Capture the cell that displays the provided text and extract its (X, Y) central coordinate. 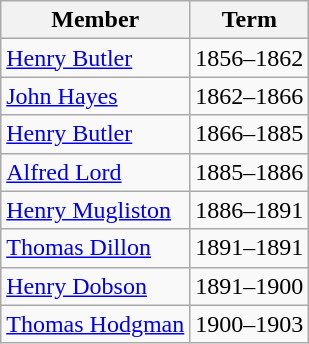
1900–1903 (250, 324)
1885–1886 (250, 172)
Thomas Hodgman (96, 324)
Term (250, 20)
Alfred Lord (96, 172)
1862–1866 (250, 96)
1891–1891 (250, 248)
Henry Dobson (96, 286)
1856–1862 (250, 58)
1886–1891 (250, 210)
1866–1885 (250, 134)
John Hayes (96, 96)
Member (96, 20)
1891–1900 (250, 286)
Thomas Dillon (96, 248)
Henry Mugliston (96, 210)
